Output the (X, Y) coordinate of the center of the cell containing the given text.  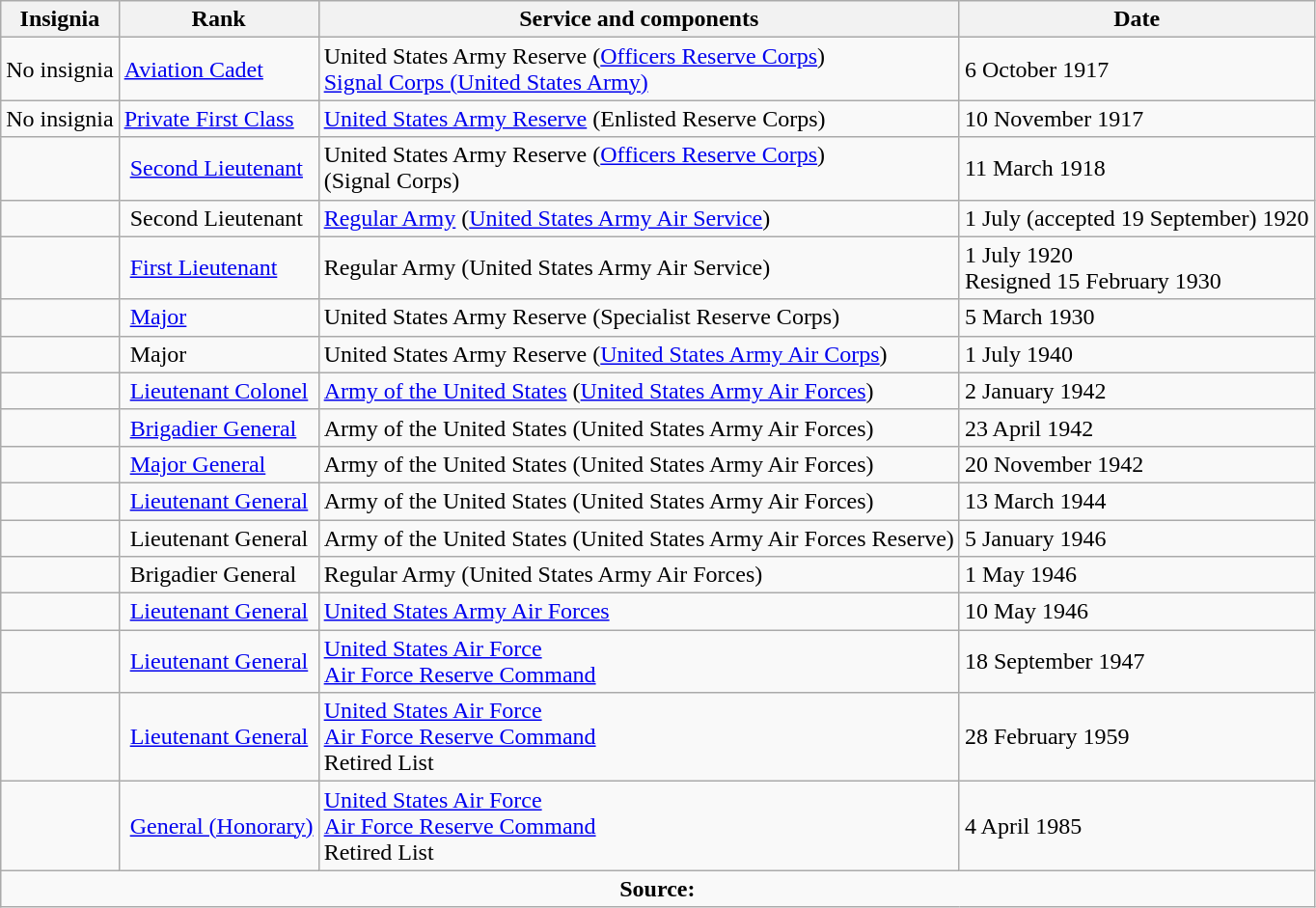
5 March 1930 (1137, 317)
United States Air ForceAir Force Reserve Command (639, 662)
Date (1137, 19)
General (Honorary) (218, 826)
United States Army Air Forces (639, 612)
11 March 1918 (1137, 168)
1 July 1920Resigned 15 February 1930 (1137, 268)
United States Army Reserve (Officers Reserve Corps)Signal Corps (United States Army) (639, 69)
10 May 1946 (1137, 612)
United States Army Reserve (Officers Reserve Corps)(Signal Corps) (639, 168)
United States Army Reserve (United States Army Air Corps) (639, 354)
Regular Army (United States Army Air Forces) (639, 575)
2 January 1942 (1137, 391)
Rank (218, 19)
Major General (218, 464)
1 May 1946 (1137, 575)
28 February 1959 (1137, 737)
1 July 1940 (1137, 354)
United States Army Reserve (Specialist Reserve Corps) (639, 317)
Insignia (60, 19)
1 July (accepted 19 September) 1920 (1137, 218)
Service and components (639, 19)
Private First Class (218, 119)
18 September 1947 (1137, 662)
10 November 1917 (1137, 119)
5 January 1946 (1137, 537)
Aviation Cadet (218, 69)
Lieutenant Colonel (218, 391)
23 April 1942 (1137, 427)
United States Army Reserve (Enlisted Reserve Corps) (639, 119)
20 November 1942 (1137, 464)
First Lieutenant (218, 268)
Source: (658, 889)
Army of the United States (United States Army Air Forces Reserve) (639, 537)
13 March 1944 (1137, 501)
6 October 1917 (1137, 69)
4 April 1985 (1137, 826)
